Output the [X, Y] coordinate of the center of the cell containing the given text.  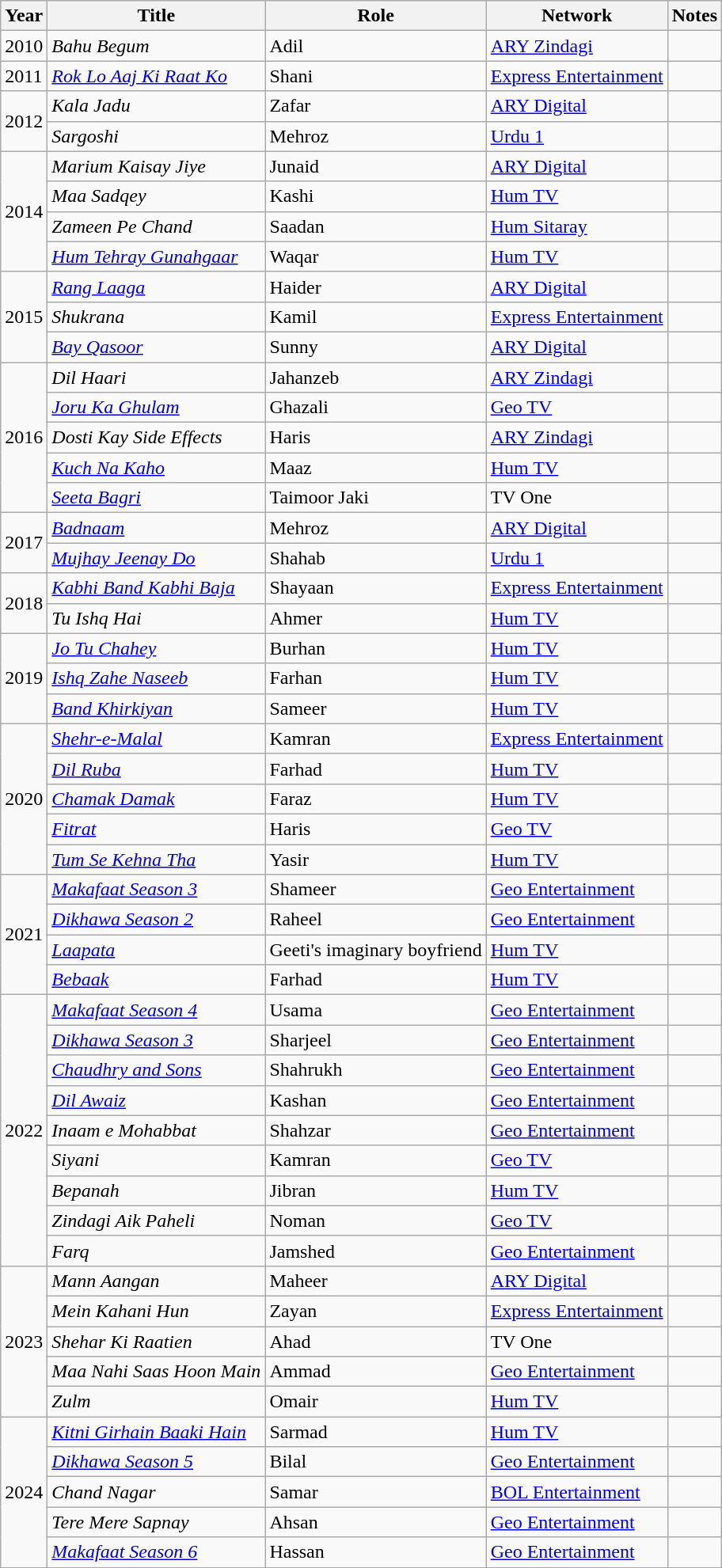
2014 [24, 211]
Noman [375, 1221]
Network [576, 16]
Shahzar [375, 1130]
Tum Se Kehna Tha [157, 859]
Dil Awaiz [157, 1100]
2020 [24, 799]
Shukrana [157, 317]
Bahu Begum [157, 46]
Joru Ka Ghulam [157, 408]
Yasir [375, 859]
Raheel [375, 920]
Rok Lo Aaj Ki Raat Ko [157, 76]
Mujhay Jeenay Do [157, 558]
2017 [24, 543]
Junaid [375, 166]
Kala Jadu [157, 106]
Sarmad [375, 1432]
Bebaak [157, 980]
Zafar [375, 106]
Zindagi Aik Paheli [157, 1221]
Hum Tehray Gunahgaar [157, 256]
Ahmer [375, 618]
Mein Kahani Hun [157, 1311]
Shahab [375, 558]
Dil Ruba [157, 769]
Shayaan [375, 588]
Saadan [375, 226]
Tu Ishq Hai [157, 618]
2018 [24, 603]
2021 [24, 935]
2012 [24, 121]
Faraz [375, 799]
Bepanah [157, 1190]
Zameen Pe Chand [157, 226]
Shani [375, 76]
Kashi [375, 196]
Badnaam [157, 528]
Chaudhry and Sons [157, 1070]
Usama [375, 1010]
Mann Aangan [157, 1281]
Waqar [375, 256]
2011 [24, 76]
Ghazali [375, 408]
Ahsan [375, 1522]
Shehar Ki Raatien [157, 1342]
2022 [24, 1130]
Laapata [157, 950]
2010 [24, 46]
Kitni Girhain Baaki Hain [157, 1432]
Shahrukh [375, 1070]
Kashan [375, 1100]
Kabhi Band Kabhi Baja [157, 588]
Inaam e Mohabbat [157, 1130]
2019 [24, 678]
Siyani [157, 1160]
Kuch Na Kaho [157, 468]
Sameer [375, 708]
Hassan [375, 1552]
Seeta Bagri [157, 498]
Makafaat Season 4 [157, 1010]
Omair [375, 1402]
Makafaat Season 3 [157, 890]
Bay Qasoor [157, 347]
Hum Sitaray [576, 226]
Ishq Zahe Naseeb [157, 678]
Adil [375, 46]
Chamak Damak [157, 799]
Farhan [375, 678]
Bilal [375, 1462]
Chand Nagar [157, 1492]
Samar [375, 1492]
Shehr-e-Malal [157, 738]
Maa Sadqey [157, 196]
Marium Kaisay Jiye [157, 166]
Zayan [375, 1311]
Sargoshi [157, 136]
Geeti's imaginary boyfriend [375, 950]
Jo Tu Chahey [157, 648]
Ahad [375, 1342]
2015 [24, 317]
BOL Entertainment [576, 1492]
Fitrat [157, 829]
Year [24, 16]
Ammad [375, 1372]
Makafaat Season 6 [157, 1552]
Jahanzeb [375, 378]
Taimoor Jaki [375, 498]
2023 [24, 1341]
Jamshed [375, 1251]
Role [375, 16]
Sharjeel [375, 1040]
Dosti Kay Side Effects [157, 438]
Kamil [375, 317]
Shameer [375, 890]
Dikhawa Season 5 [157, 1462]
Burhan [375, 648]
Maheer [375, 1281]
Haider [375, 287]
Dikhawa Season 3 [157, 1040]
Notes [694, 16]
Zulm [157, 1402]
Jibran [375, 1190]
Farq [157, 1251]
2016 [24, 438]
Band Khirkiyan [157, 708]
2024 [24, 1492]
Dil Haari [157, 378]
Maa Nahi Saas Hoon Main [157, 1372]
Dikhawa Season 2 [157, 920]
Rang Laaga [157, 287]
Title [157, 16]
Tere Mere Sapnay [157, 1522]
Maaz [375, 468]
Sunny [375, 347]
